Return [X, Y] of the center of cell containing provided text 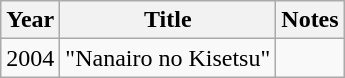
Title [168, 20]
Notes [310, 20]
2004 [30, 58]
Year [30, 20]
"Nanairo no Kisetsu" [168, 58]
